Detect which cell encompasses the target text, then output its (x, y) center coordinate. 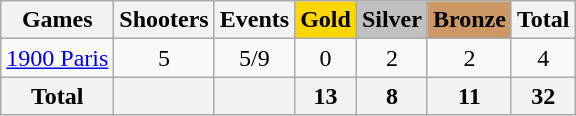
8 (392, 96)
13 (326, 96)
Shooters (164, 20)
Bronze (469, 20)
5/9 (254, 58)
Games (58, 20)
Gold (326, 20)
Events (254, 20)
Silver (392, 20)
32 (543, 96)
0 (326, 58)
5 (164, 58)
11 (469, 96)
1900 Paris (58, 58)
4 (543, 58)
